For the text-containing cell, return its midpoint in [X, Y] coordinate format. 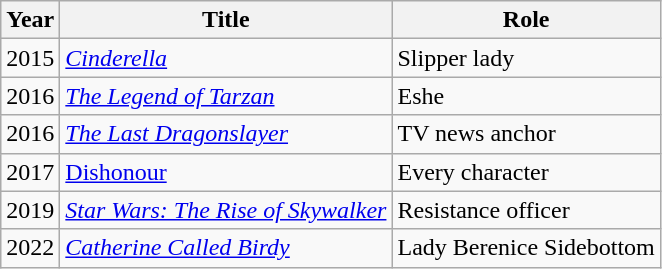
Title [226, 20]
Star Wars: The Rise of Skywalker [226, 210]
The Legend of Tarzan [226, 96]
Dishonour [226, 172]
2022 [30, 248]
Eshe [526, 96]
Resistance officer [526, 210]
Year [30, 20]
Slipper lady [526, 58]
2015 [30, 58]
TV news anchor [526, 134]
The Last Dragonslayer [226, 134]
Every character [526, 172]
Role [526, 20]
Lady Berenice Sidebottom [526, 248]
2017 [30, 172]
Cinderella [226, 58]
Catherine Called Birdy [226, 248]
2019 [30, 210]
